Search for the cell housing the specified text and yield its [X, Y] center coordinate. 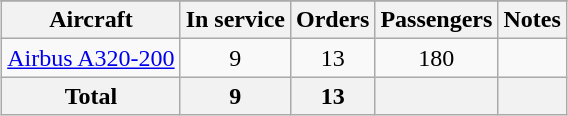
180 [436, 58]
Orders [332, 20]
Aircraft [91, 20]
Notes [532, 20]
Airbus A320-200 [91, 58]
Total [91, 96]
Passengers [436, 20]
In service [235, 20]
